Scan for the cell matching the given text and deliver its (X, Y) coordinate at center. 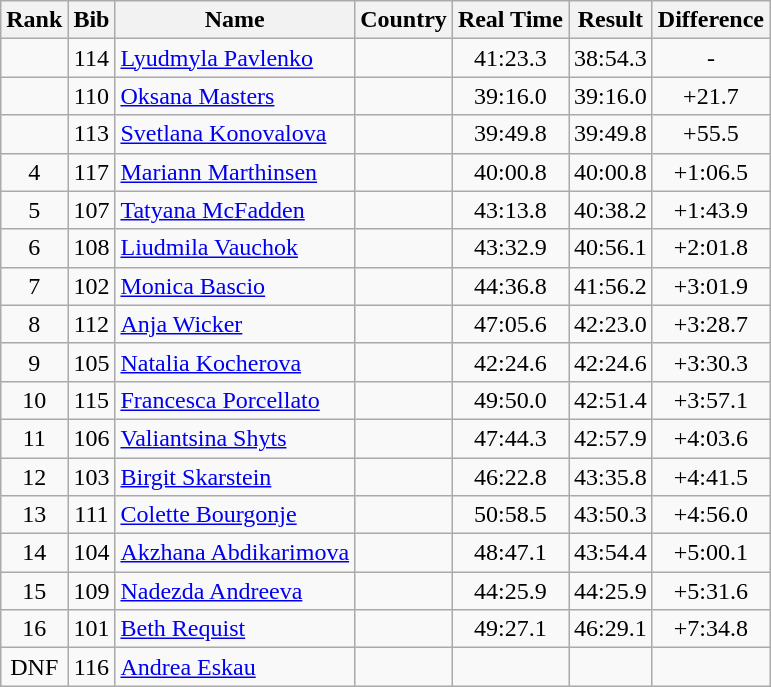
105 (92, 362)
+7:34.8 (710, 629)
113 (92, 134)
Anja Wicker (235, 324)
Birgit Skarstein (235, 477)
Real Time (510, 20)
43:50.3 (611, 515)
5 (34, 210)
109 (92, 591)
Name (235, 20)
8 (34, 324)
43:32.9 (510, 248)
48:47.1 (510, 553)
Svetlana Konovalova (235, 134)
117 (92, 172)
7 (34, 286)
44:36.8 (510, 286)
Country (404, 20)
Oksana Masters (235, 96)
Liudmila Vauchok (235, 248)
42:51.4 (611, 400)
40:38.2 (611, 210)
41:56.2 (611, 286)
Colette Bourgonje (235, 515)
Natalia Kocherova (235, 362)
114 (92, 58)
101 (92, 629)
+5:31.6 (710, 591)
49:27.1 (510, 629)
DNF (34, 667)
112 (92, 324)
50:58.5 (510, 515)
+1:06.5 (710, 172)
+3:57.1 (710, 400)
Result (611, 20)
116 (92, 667)
43:13.8 (510, 210)
Difference (710, 20)
102 (92, 286)
Tatyana McFadden (235, 210)
11 (34, 438)
47:44.3 (510, 438)
115 (92, 400)
+5:00.1 (710, 553)
103 (92, 477)
15 (34, 591)
104 (92, 553)
+55.5 (710, 134)
46:22.8 (510, 477)
111 (92, 515)
Mariann Marthinsen (235, 172)
16 (34, 629)
38:54.3 (611, 58)
+1:43.9 (710, 210)
107 (92, 210)
110 (92, 96)
42:57.9 (611, 438)
- (710, 58)
41:23.3 (510, 58)
14 (34, 553)
40:56.1 (611, 248)
6 (34, 248)
Rank (34, 20)
108 (92, 248)
Andrea Eskau (235, 667)
4 (34, 172)
+4:56.0 (710, 515)
+3:30.3 (710, 362)
+4:41.5 (710, 477)
43:54.4 (611, 553)
49:50.0 (510, 400)
+2:01.8 (710, 248)
43:35.8 (611, 477)
+3:28.7 (710, 324)
13 (34, 515)
Beth Requist (235, 629)
10 (34, 400)
+21.7 (710, 96)
42:23.0 (611, 324)
46:29.1 (611, 629)
Valiantsina Shyts (235, 438)
Monica Bascio (235, 286)
Lyudmyla Pavlenko (235, 58)
Bib (92, 20)
47:05.6 (510, 324)
Francesca Porcellato (235, 400)
106 (92, 438)
+3:01.9 (710, 286)
12 (34, 477)
9 (34, 362)
Nadezda Andreeva (235, 591)
+4:03.6 (710, 438)
Akzhana Abdikarimova (235, 553)
